Return the [X, Y] coordinate for the center point of the cell that contains the specified text.  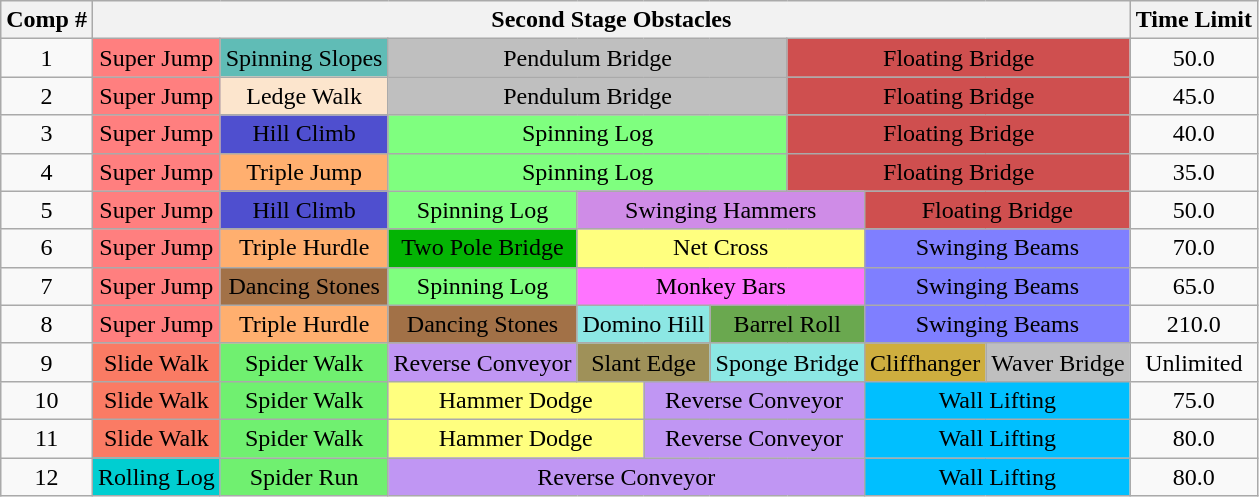
7 [47, 286]
Monkey Bars [720, 286]
Ledge Walk [304, 96]
65.0 [1194, 286]
35.0 [1194, 172]
Unlimited [1194, 362]
Rolling Log [156, 477]
Time Limit [1194, 20]
Barrel Roll [787, 324]
2 [47, 96]
5 [47, 210]
Second Stage Obstacles [611, 20]
75.0 [1194, 400]
Waver Bridge [1058, 362]
Sponge Bridge [787, 362]
Domino Hill [644, 324]
Spinning Slopes [304, 58]
40.0 [1194, 134]
6 [47, 248]
Cliffhanger [924, 362]
3 [47, 134]
10 [47, 400]
12 [47, 477]
1 [47, 58]
Spider Run [304, 477]
11 [47, 438]
210.0 [1194, 324]
70.0 [1194, 248]
Two Pole Bridge [482, 248]
Comp # [47, 20]
Slant Edge [644, 362]
4 [47, 172]
Swinging Hammers [720, 210]
9 [47, 362]
8 [47, 324]
Net Cross [720, 248]
45.0 [1194, 96]
Triple Jump [304, 172]
